Provide the (x, y) coordinate of the cell's center where the given text is located.  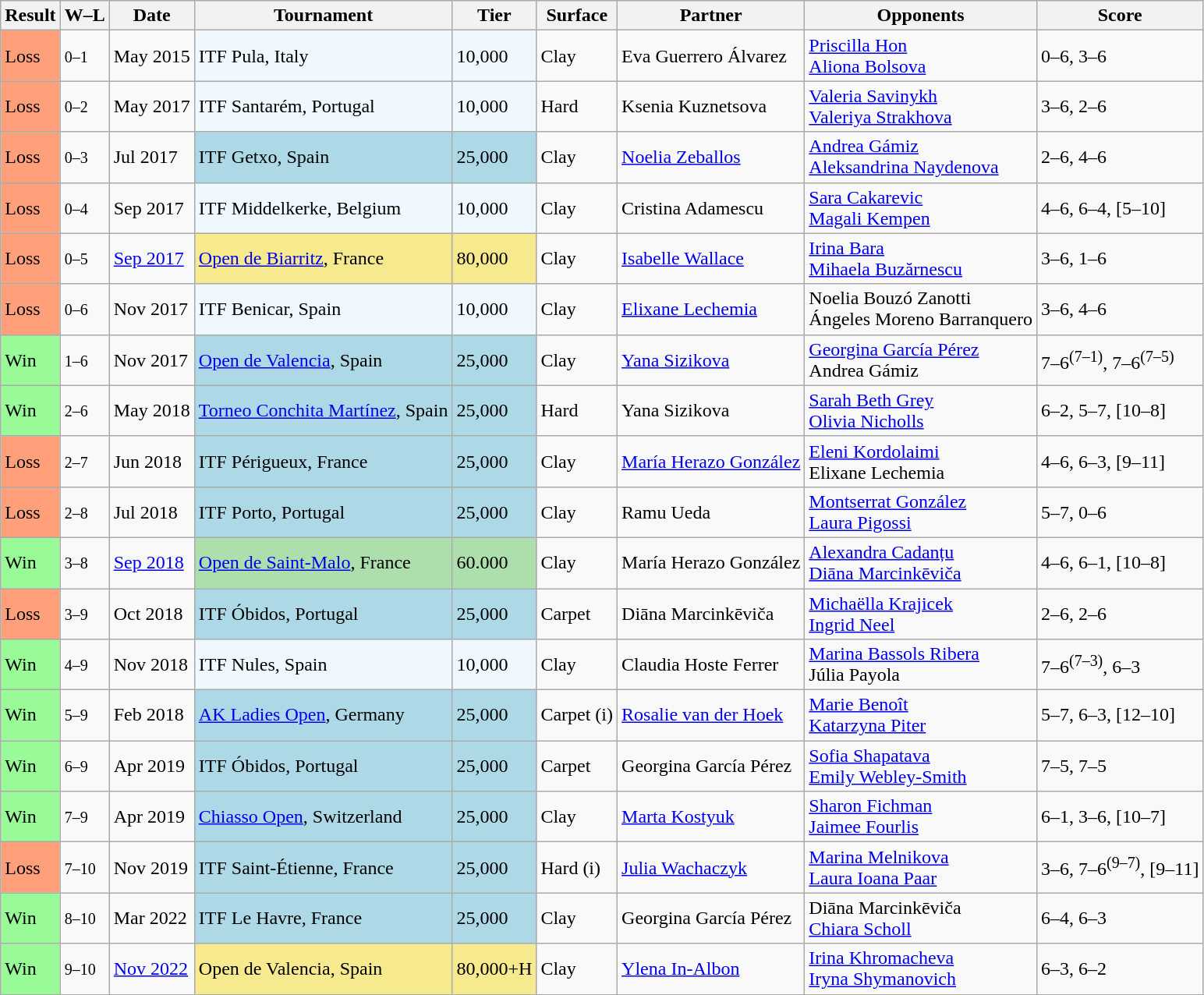
Partner (711, 16)
Priscilla Hon Aliona Bolsova (921, 56)
Nov 2022 (151, 968)
Hard (i) (577, 867)
Ylena In-Albon (711, 968)
Sofia Shapatava Emily Webley-Smith (921, 766)
4–6, 6–3, [9–11] (1120, 462)
Marina Bassols Ribera Júlia Payola (921, 664)
Result (30, 16)
May 2015 (151, 56)
Claudia Hoste Ferrer (711, 664)
Georgina García Pérez Andrea Gámiz (921, 360)
5–9 (84, 716)
3–6, 4–6 (1120, 309)
Carpet (i) (577, 716)
May 2017 (151, 106)
2–6 (84, 410)
3–9 (84, 613)
Jul 2018 (151, 512)
ITF Saint-Étienne, France (323, 867)
AK Ladies Open, Germany (323, 716)
ITF Middelkerke, Belgium (323, 207)
Irina Bara Mihaela Buzărnescu (921, 259)
2–6, 4–6 (1120, 158)
9–10 (84, 968)
Cristina Adamescu (711, 207)
Sara Cakarevic Magali Kempen (921, 207)
May 2018 (151, 410)
1–6 (84, 360)
Feb 2018 (151, 716)
Tier (494, 16)
Andrea Gámiz Aleksandrina Naydenova (921, 158)
5–7, 6–3, [12–10] (1120, 716)
Diāna Marcinkēviča Chiara Scholl (921, 919)
Date (151, 16)
0–4 (84, 207)
Isabelle Wallace (711, 259)
Ramu Ueda (711, 512)
ITF Nules, Spain (323, 664)
ITF Getxo, Spain (323, 158)
3–8 (84, 563)
3–6, 2–6 (1120, 106)
Sep 2018 (151, 563)
6–2, 5–7, [10–8] (1120, 410)
Torneo Conchita Martínez, Spain (323, 410)
Noelia Zeballos (711, 158)
5–7, 0–6 (1120, 512)
Tournament (323, 16)
Marta Kostyuk (711, 817)
0–6 (84, 309)
Open de Saint-Malo, France (323, 563)
2–8 (84, 512)
0–2 (84, 106)
Eva Guerrero Álvarez (711, 56)
Valeria Savinykh Valeriya Strakhova (921, 106)
0–5 (84, 259)
Jul 2017 (151, 158)
6–4, 6–3 (1120, 919)
ITF Périgueux, France (323, 462)
7–6(7–1), 7–6(7–5) (1120, 360)
Opponents (921, 16)
4–6, 6–4, [5–10] (1120, 207)
Marie Benoît Katarzyna Piter (921, 716)
7–10 (84, 867)
Jun 2018 (151, 462)
Surface (577, 16)
Sharon Fichman Jaimee Fourlis (921, 817)
80,000+H (494, 968)
Ksenia Kuznetsova (711, 106)
2–7 (84, 462)
7–6(7–3), 6–3 (1120, 664)
0–1 (84, 56)
Nov 2018 (151, 664)
Mar 2022 (151, 919)
Sarah Beth Grey Olivia Nicholls (921, 410)
Nov 2019 (151, 867)
ITF Le Havre, France (323, 919)
4–9 (84, 664)
0–3 (84, 158)
3–6, 1–6 (1120, 259)
Marina Melnikova Laura Ioana Paar (921, 867)
0–6, 3–6 (1120, 56)
ITF Porto, Portugal (323, 512)
6–9 (84, 766)
Michaëlla Krajicek Ingrid Neel (921, 613)
ITF Santarém, Portugal (323, 106)
W–L (84, 16)
Oct 2018 (151, 613)
Score (1120, 16)
4–6, 6–1, [10–8] (1120, 563)
ITF Pula, Italy (323, 56)
80,000 (494, 259)
8–10 (84, 919)
Diāna Marcinkēviča (711, 613)
Rosalie van der Hoek (711, 716)
Elixane Lechemia (711, 309)
6–1, 3–6, [10–7] (1120, 817)
Montserrat González Laura Pigossi (921, 512)
60.000 (494, 563)
Irina Khromacheva Iryna Shymanovich (921, 968)
3–6, 7–6(9–7), [9–11] (1120, 867)
Open de Biarritz, France (323, 259)
Alexandra Cadanțu Diāna Marcinkēviča (921, 563)
Noelia Bouzó Zanotti Ángeles Moreno Barranquero (921, 309)
7–5, 7–5 (1120, 766)
Julia Wachaczyk (711, 867)
Eleni Kordolaimi Elixane Lechemia (921, 462)
2–6, 2–6 (1120, 613)
Chiasso Open, Switzerland (323, 817)
ITF Benicar, Spain (323, 309)
7–9 (84, 817)
6–3, 6–2 (1120, 968)
